Scan for the cell matching the given text and deliver its (X, Y) coordinate at center. 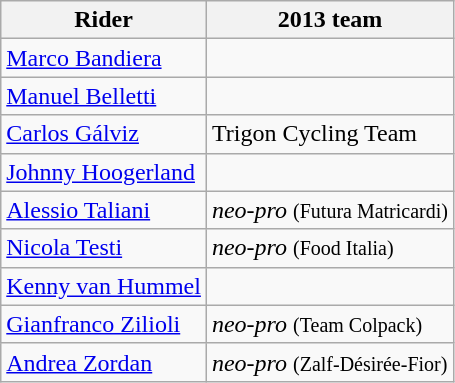
Johnny Hoogerland (104, 172)
Carlos Gálviz (104, 134)
neo-pro (Food Italia) (330, 248)
Gianfranco Zilioli (104, 324)
neo-pro (Futura Matricardi) (330, 210)
neo-pro (Team Colpack) (330, 324)
2013 team (330, 20)
Trigon Cycling Team (330, 134)
Rider (104, 20)
Nicola Testi (104, 248)
Marco Bandiera (104, 58)
Manuel Belletti (104, 96)
Andrea Zordan (104, 362)
Alessio Taliani (104, 210)
Kenny van Hummel (104, 286)
neo-pro (Zalf-Désirée-Fior) (330, 362)
